Detect which cell encompasses the target text, then output its (X, Y) center coordinate. 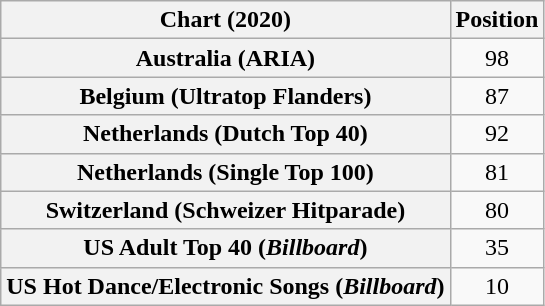
US Adult Top 40 (Billboard) (226, 248)
98 (497, 58)
80 (497, 210)
Netherlands (Dutch Top 40) (226, 134)
10 (497, 286)
Position (497, 20)
Switzerland (Schweizer Hitparade) (226, 210)
US Hot Dance/Electronic Songs (Billboard) (226, 286)
35 (497, 248)
81 (497, 172)
Netherlands (Single Top 100) (226, 172)
Belgium (Ultratop Flanders) (226, 96)
Chart (2020) (226, 20)
87 (497, 96)
92 (497, 134)
Australia (ARIA) (226, 58)
